Detect which cell encompasses the target text, then output its [X, Y] center coordinate. 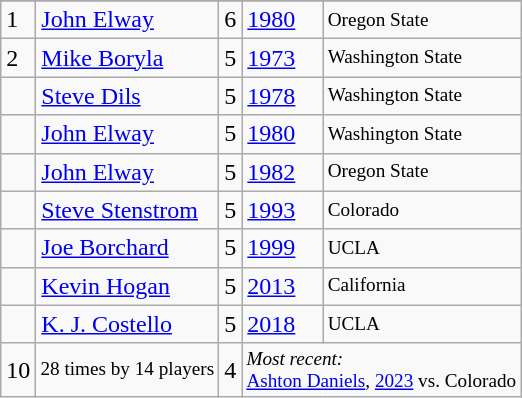
6 [230, 20]
4 [230, 370]
1999 [282, 248]
Steve Stenstrom [128, 210]
Mike Boryla [128, 58]
1 [18, 20]
California [422, 286]
2013 [282, 286]
1982 [282, 172]
1993 [282, 210]
1973 [282, 58]
Most recent:Ashton Daniels, 2023 vs. Colorado [382, 370]
28 times by 14 players [128, 370]
Steve Dils [128, 96]
K. J. Costello [128, 324]
2 [18, 58]
2018 [282, 324]
Kevin Hogan [128, 286]
Joe Borchard [128, 248]
1978 [282, 96]
Colorado [422, 210]
10 [18, 370]
